Return (x, y) of the center of cell containing provided text 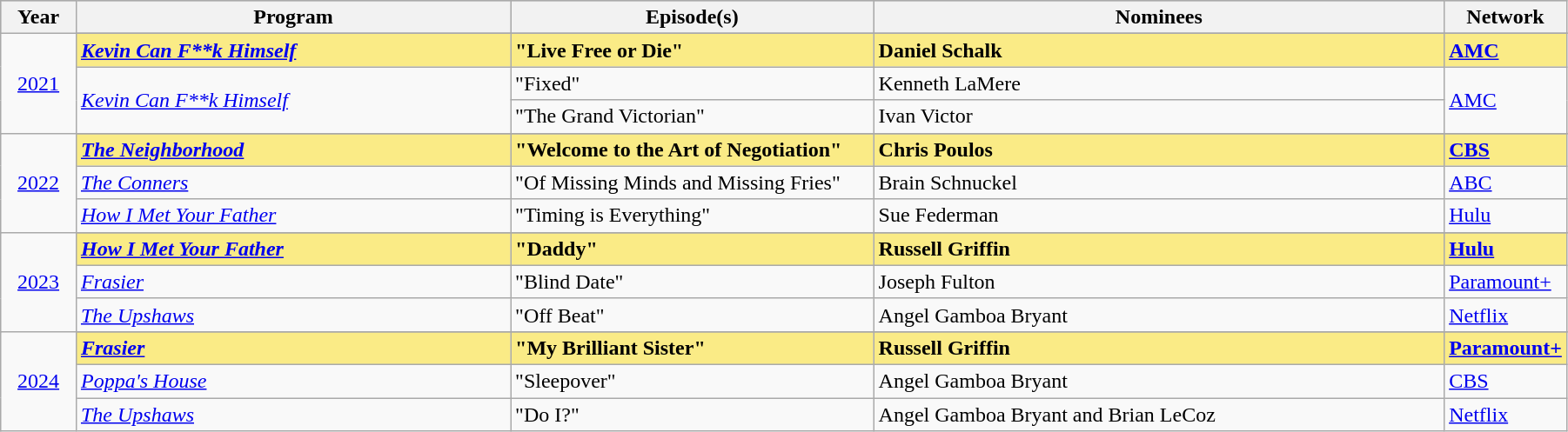
2022 (38, 183)
Nominees (1159, 17)
"Sleepover" (693, 381)
"Of Missing Minds and Missing Fries" (693, 183)
Network (1505, 17)
The Conners (292, 183)
Ivan Victor (1159, 116)
Poppa's House (292, 381)
Joseph Fulton (1159, 282)
Episode(s) (693, 17)
2023 (38, 282)
"Fixed" (693, 83)
"Blind Date" (693, 282)
The Neighborhood (292, 150)
"Daddy" (693, 249)
Kenneth LaMere (1159, 83)
"Welcome to the Art of Negotiation" (693, 150)
"Off Beat" (693, 315)
ABC (1505, 183)
Program (292, 17)
2021 (38, 83)
"My Brilliant Sister" (693, 348)
"Do I?" (693, 415)
Chris Poulos (1159, 150)
Daniel Schalk (1159, 50)
Year (38, 17)
Sue Federman (1159, 216)
2024 (38, 381)
"Timing is Everything" (693, 216)
"Live Free or Die" (693, 50)
Angel Gamboa Bryant and Brian LeCoz (1159, 415)
"The Grand Victorian" (693, 116)
Brain Schnuckel (1159, 183)
